From the cell containing the given text, extract its center point as (X, Y) coordinate. 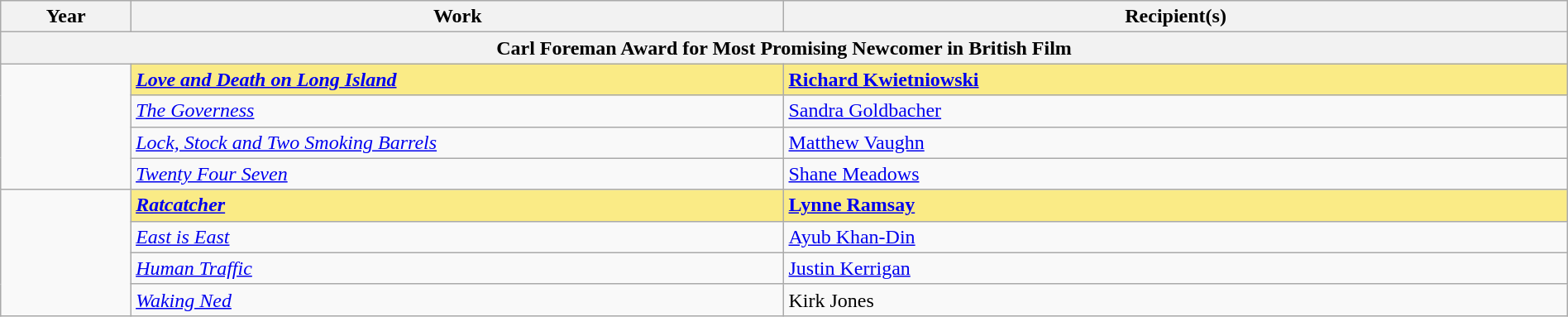
Richard Kwietniowski (1176, 79)
Recipient(s) (1176, 17)
Ayub Khan-Din (1176, 237)
Kirk Jones (1176, 300)
Lynne Ramsay (1176, 205)
Work (458, 17)
Sandra Goldbacher (1176, 111)
Twenty Four Seven (458, 174)
East is East (458, 237)
Shane Meadows (1176, 174)
The Governess (458, 111)
Waking Ned (458, 300)
Lock, Stock and Two Smoking Barrels (458, 142)
Human Traffic (458, 268)
Carl Foreman Award for Most Promising Newcomer in British Film (784, 48)
Love and Death on Long Island (458, 79)
Ratcatcher (458, 205)
Year (66, 17)
Matthew Vaughn (1176, 142)
Justin Kerrigan (1176, 268)
